Extract the [X, Y] coordinate from the center of the cell holding the provided text.  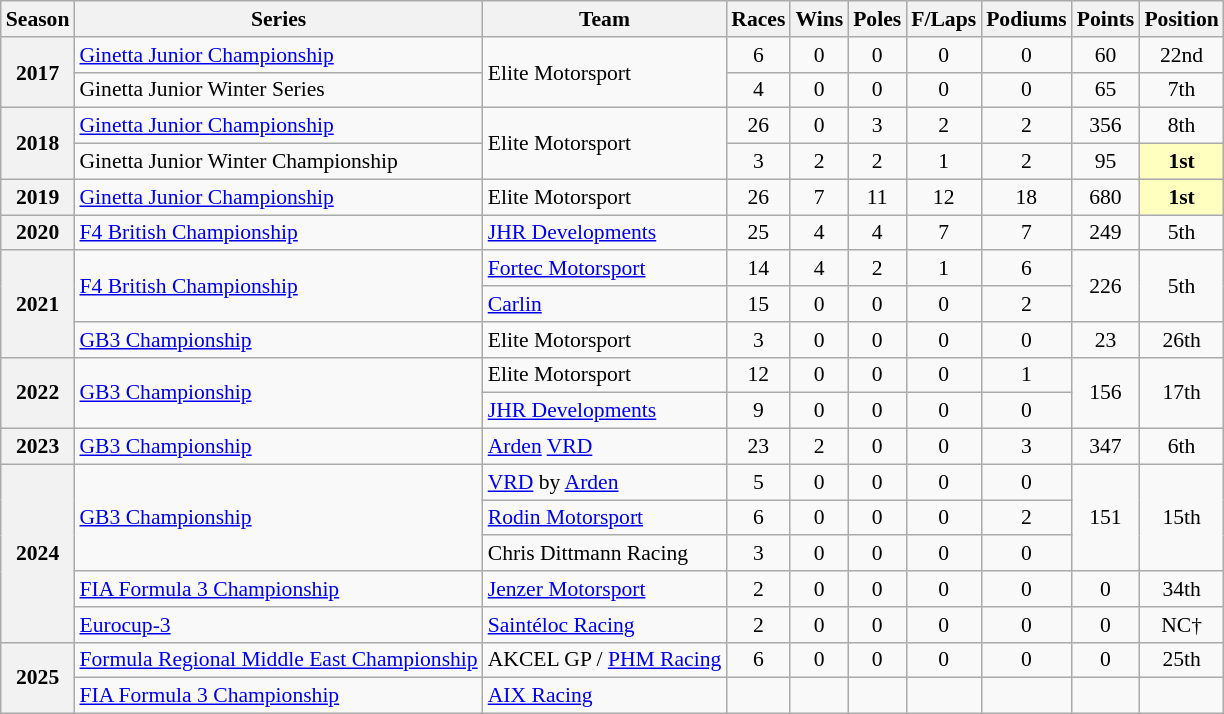
Carlin [605, 304]
17th [1181, 392]
356 [1106, 126]
15 [758, 304]
15th [1181, 518]
2024 [38, 553]
680 [1106, 197]
2023 [38, 447]
Team [605, 19]
2022 [38, 392]
Wins [819, 19]
25 [758, 233]
VRD by Arden [605, 482]
14 [758, 269]
Arden VRD [605, 447]
2018 [38, 144]
Saintéloc Racing [605, 625]
5 [758, 482]
347 [1106, 447]
226 [1106, 286]
60 [1106, 55]
Points [1106, 19]
AKCEL GP / PHM Racing [605, 660]
11 [877, 197]
Chris Dittmann Racing [605, 554]
26th [1181, 340]
2020 [38, 233]
151 [1106, 518]
Season [38, 19]
8th [1181, 126]
7th [1181, 90]
95 [1106, 162]
Eurocup-3 [278, 625]
6th [1181, 447]
9 [758, 411]
2017 [38, 72]
Fortec Motorsport [605, 269]
Series [278, 19]
Jenzer Motorsport [605, 589]
22nd [1181, 55]
NC† [1181, 625]
AIX Racing [605, 696]
Position [1181, 19]
249 [1106, 233]
156 [1106, 392]
Rodin Motorsport [605, 518]
2021 [38, 304]
Formula Regional Middle East Championship [278, 660]
25th [1181, 660]
2019 [38, 197]
18 [1026, 197]
2025 [38, 678]
65 [1106, 90]
Ginetta Junior Winter Series [278, 90]
F/Laps [944, 19]
Races [758, 19]
Podiums [1026, 19]
Poles [877, 19]
34th [1181, 589]
Ginetta Junior Winter Championship [278, 162]
